Determine the (x, y) coordinate at the center of the cell enclosing the given text.  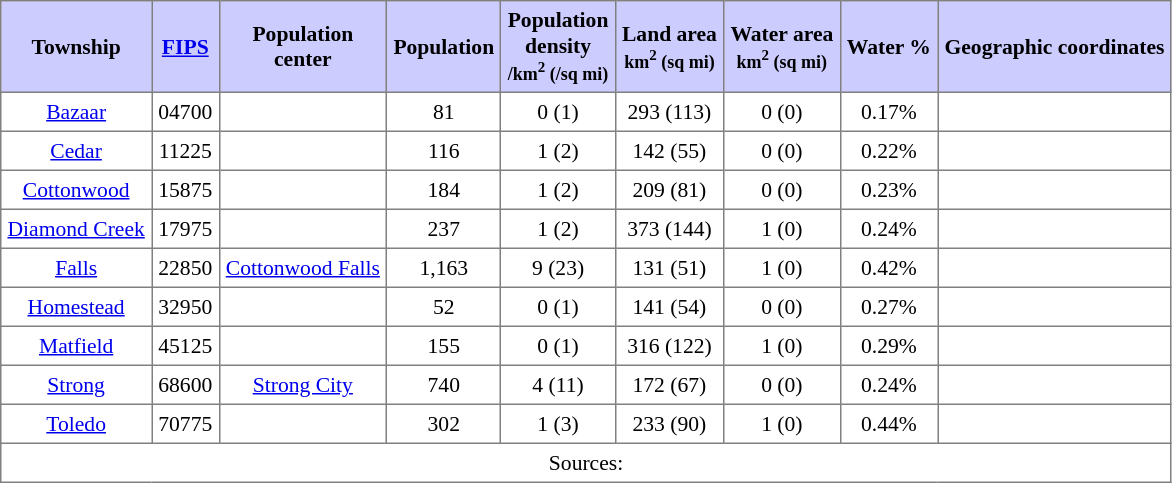
81 (444, 112)
Homestead (76, 306)
116 (444, 150)
Toledo (76, 424)
Sources: (586, 462)
0.27% (889, 306)
04700 (186, 112)
Diamond Creek (76, 228)
155 (444, 346)
9 (23) (558, 268)
Matfield (76, 346)
17975 (186, 228)
Strong City (303, 384)
141 (54) (669, 306)
1 (3) (558, 424)
Water % (889, 47)
142 (55) (669, 150)
184 (444, 190)
233 (90) (669, 424)
131 (51) (669, 268)
Cottonwood (76, 190)
Geographic coordinates (1055, 47)
Populationdensity/km2 (/sq mi) (558, 47)
293 (113) (669, 112)
0.29% (889, 346)
70775 (186, 424)
22850 (186, 268)
45125 (186, 346)
68600 (186, 384)
11225 (186, 150)
209 (81) (669, 190)
FIPS (186, 47)
Population (444, 47)
Bazaar (76, 112)
740 (444, 384)
Water areakm2 (sq mi) (782, 47)
Cedar (76, 150)
237 (444, 228)
Cottonwood Falls (303, 268)
0.42% (889, 268)
Land areakm2 (sq mi) (669, 47)
0.23% (889, 190)
172 (67) (669, 384)
0.17% (889, 112)
15875 (186, 190)
302 (444, 424)
316 (122) (669, 346)
0.44% (889, 424)
Populationcenter (303, 47)
0.22% (889, 150)
373 (144) (669, 228)
Strong (76, 384)
4 (11) (558, 384)
Township (76, 47)
52 (444, 306)
1,163 (444, 268)
Falls (76, 268)
32950 (186, 306)
